Return (x, y) of the center of cell containing provided text 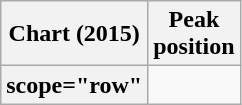
Peakposition (194, 34)
scope="row" (74, 85)
Chart (2015) (74, 34)
